Capture the cell that displays the provided text and extract its (x, y) central coordinate. 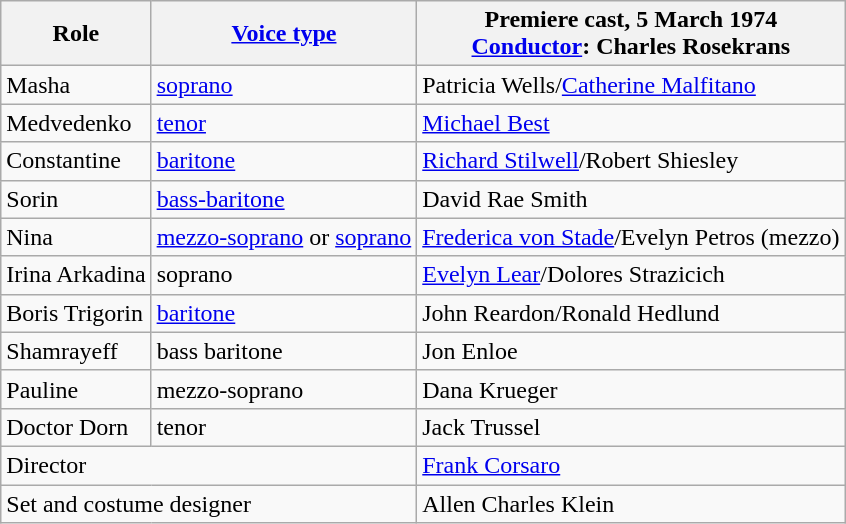
Doctor Dorn (76, 427)
Constantine (76, 161)
Jon Enloe (631, 351)
Richard Stilwell/Robert Shiesley (631, 161)
Nina (76, 237)
Jack Trussel (631, 427)
Premiere cast, 5 March 1974Conductor: Charles Rosekrans (631, 34)
Medvedenko (76, 123)
Frank Corsaro (631, 465)
bass baritone (284, 351)
mezzo-soprano or soprano (284, 237)
Frederica von Stade/Evelyn Petros (mezzo) (631, 237)
Set and costume designer (209, 503)
Evelyn Lear/Dolores Strazicich (631, 275)
Director (209, 465)
Sorin (76, 199)
Masha (76, 85)
bass-baritone (284, 199)
Shamrayeff (76, 351)
Role (76, 34)
Dana Krueger (631, 389)
David Rae Smith (631, 199)
Patricia Wells/Catherine Malfitano (631, 85)
Michael Best (631, 123)
mezzo-soprano (284, 389)
Voice type (284, 34)
Pauline (76, 389)
Boris Trigorin (76, 313)
Allen Charles Klein (631, 503)
John Reardon/Ronald Hedlund (631, 313)
Irina Arkadina (76, 275)
